Extract the [X, Y] coordinate from the center of the cell holding the provided text.  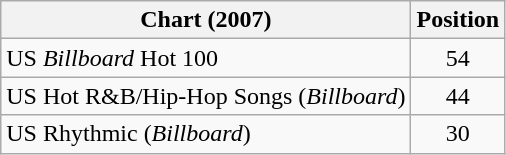
30 [458, 134]
44 [458, 96]
Chart (2007) [206, 20]
Position [458, 20]
US Hot R&B/Hip-Hop Songs (Billboard) [206, 96]
54 [458, 58]
US Billboard Hot 100 [206, 58]
US Rhythmic (Billboard) [206, 134]
